Locate the cell with the specified text and output its (X, Y) center coordinate. 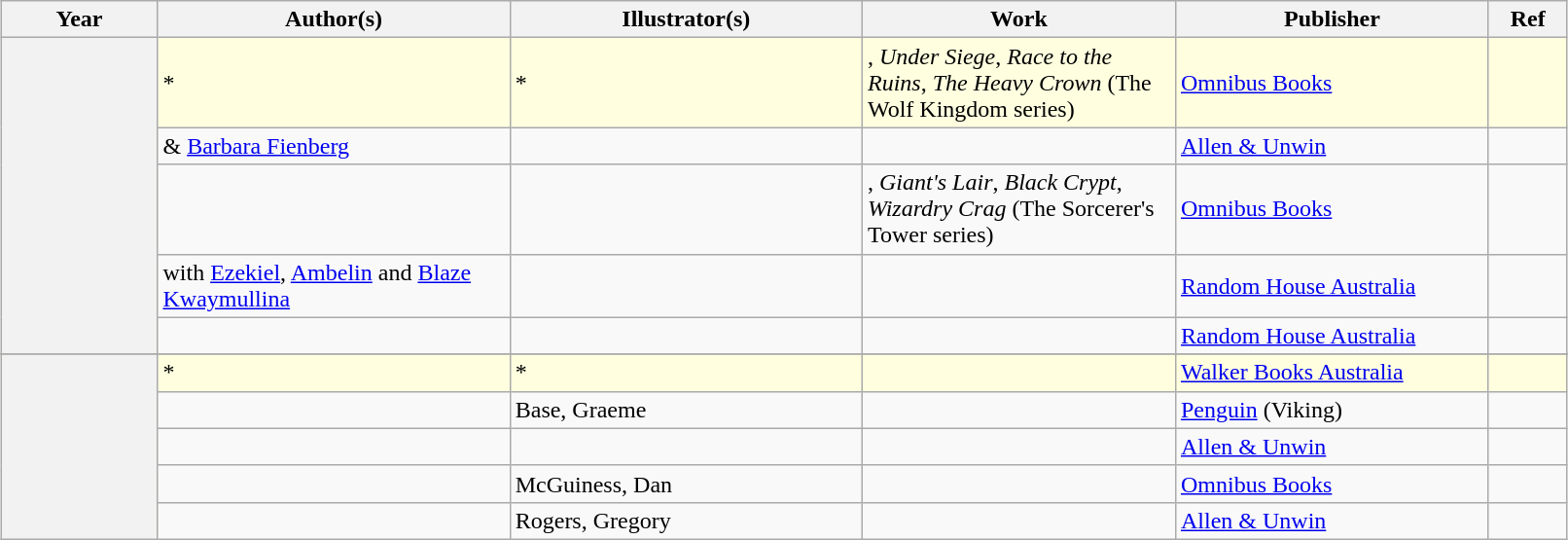
, Under Siege, Race to the Ruins, The Heavy Crown (The Wolf Kingdom series) (1018, 83)
, Giant's Lair, Black Crypt, Wizardry Crag (The Sorcerer's Tower series) (1018, 209)
Ref (1527, 19)
Illustrator(s) (686, 19)
& Barbara Fienberg (334, 146)
Author(s) (334, 19)
Base, Graeme (686, 410)
Rogers, Gregory (686, 521)
McGuiness, Dan (686, 484)
Walker Books Australia (1332, 373)
Work (1018, 19)
Year (80, 19)
with Ezekiel, Ambelin and Blaze Kwaymullina (334, 286)
Penguin (Viking) (1332, 410)
Publisher (1332, 19)
